Identify which cell holds the provided text, then report its (x, y) central coordinate. 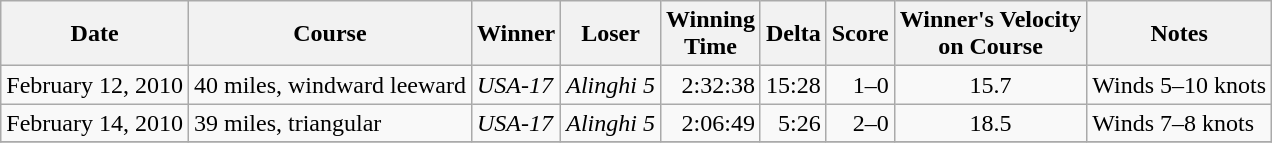
Course (330, 34)
1–0 (860, 85)
Loser (611, 34)
Winner (516, 34)
18.5 (990, 123)
15:28 (793, 85)
15.7 (990, 85)
2:06:49 (710, 123)
2:32:38 (710, 85)
5:26 (793, 123)
Notes (1180, 34)
Date (95, 34)
Score (860, 34)
February 12, 2010 (95, 85)
WinningTime (710, 34)
39 miles, triangular (330, 123)
Winner's Velocityon Course (990, 34)
2–0 (860, 123)
Delta (793, 34)
40 miles, windward leeward (330, 85)
Winds 7–8 knots (1180, 123)
February 14, 2010 (95, 123)
Winds 5–10 knots (1180, 85)
